Provide the (x, y) coordinate of the cell's center where the given text is located.  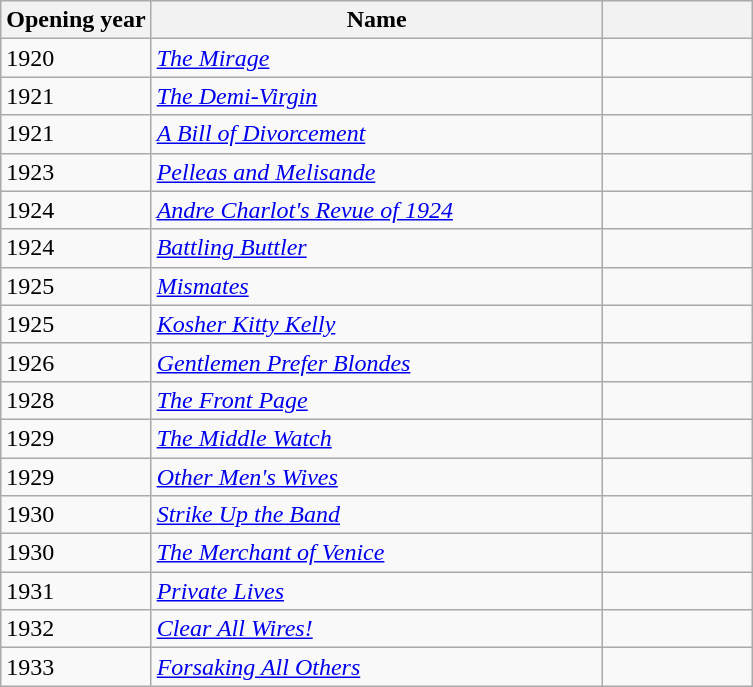
1928 (76, 400)
Name (376, 20)
Andre Charlot's Revue of 1924 (376, 210)
1932 (76, 629)
Other Men's Wives (376, 477)
1926 (76, 362)
Forsaking All Others (376, 667)
The Middle Watch (376, 438)
The Merchant of Venice (376, 553)
Mismates (376, 286)
The Mirage (376, 58)
Strike Up the Band (376, 515)
Clear All Wires! (376, 629)
The Front Page (376, 400)
Battling Buttler (376, 248)
1933 (76, 667)
Pelleas and Melisande (376, 172)
Private Lives (376, 591)
Opening year (76, 20)
1931 (76, 591)
The Demi-Virgin (376, 96)
Kosher Kitty Kelly (376, 324)
1920 (76, 58)
A Bill of Divorcement (376, 134)
Gentlemen Prefer Blondes (376, 362)
1923 (76, 172)
